Determine the [x, y] coordinate at the center of the cell enclosing the given text.  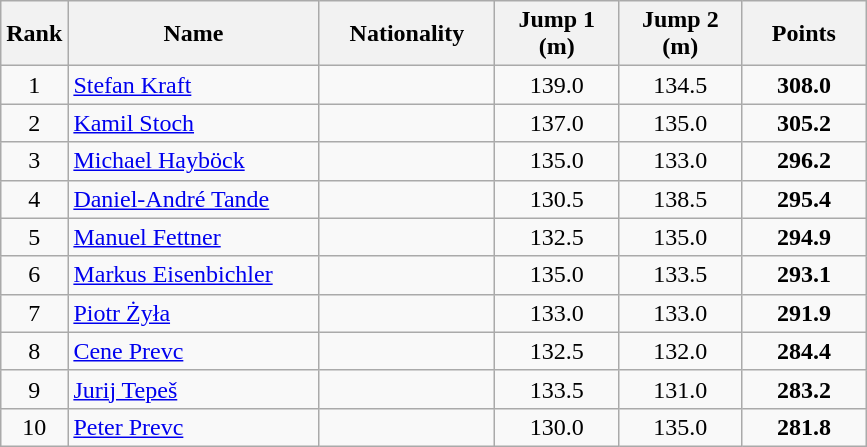
6 [34, 275]
5 [34, 237]
137.0 [557, 123]
Peter Prevc [194, 427]
3 [34, 161]
9 [34, 389]
293.1 [804, 275]
Cene Prevc [194, 351]
130.0 [557, 427]
Jump 1 (m) [557, 34]
284.4 [804, 351]
Manuel Fettner [194, 237]
130.5 [557, 199]
8 [34, 351]
Stefan Kraft [194, 85]
4 [34, 199]
Piotr Żyła [194, 313]
134.5 [681, 85]
1 [34, 85]
131.0 [681, 389]
Kamil Stoch [194, 123]
308.0 [804, 85]
Rank [34, 34]
132.0 [681, 351]
283.2 [804, 389]
296.2 [804, 161]
Jump 2 (m) [681, 34]
7 [34, 313]
2 [34, 123]
138.5 [681, 199]
295.4 [804, 199]
Jurij Tepeš [194, 389]
281.8 [804, 427]
294.9 [804, 237]
Daniel-André Tande [194, 199]
Nationality [407, 34]
Markus Eisenbichler [194, 275]
139.0 [557, 85]
Points [804, 34]
305.2 [804, 123]
291.9 [804, 313]
10 [34, 427]
Michael Hayböck [194, 161]
Name [194, 34]
